Detect which cell encompasses the target text, then output its [X, Y] center coordinate. 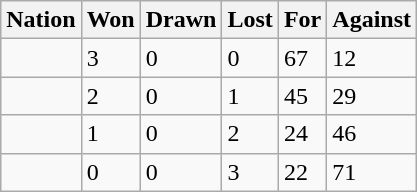
Won [110, 20]
Lost [250, 20]
Against [372, 20]
71 [372, 172]
12 [372, 58]
Drawn [181, 20]
24 [302, 134]
Nation [41, 20]
45 [302, 96]
22 [302, 172]
29 [372, 96]
For [302, 20]
46 [372, 134]
67 [302, 58]
